Provide the (X, Y) coordinate of the cell's center where the given text is located.  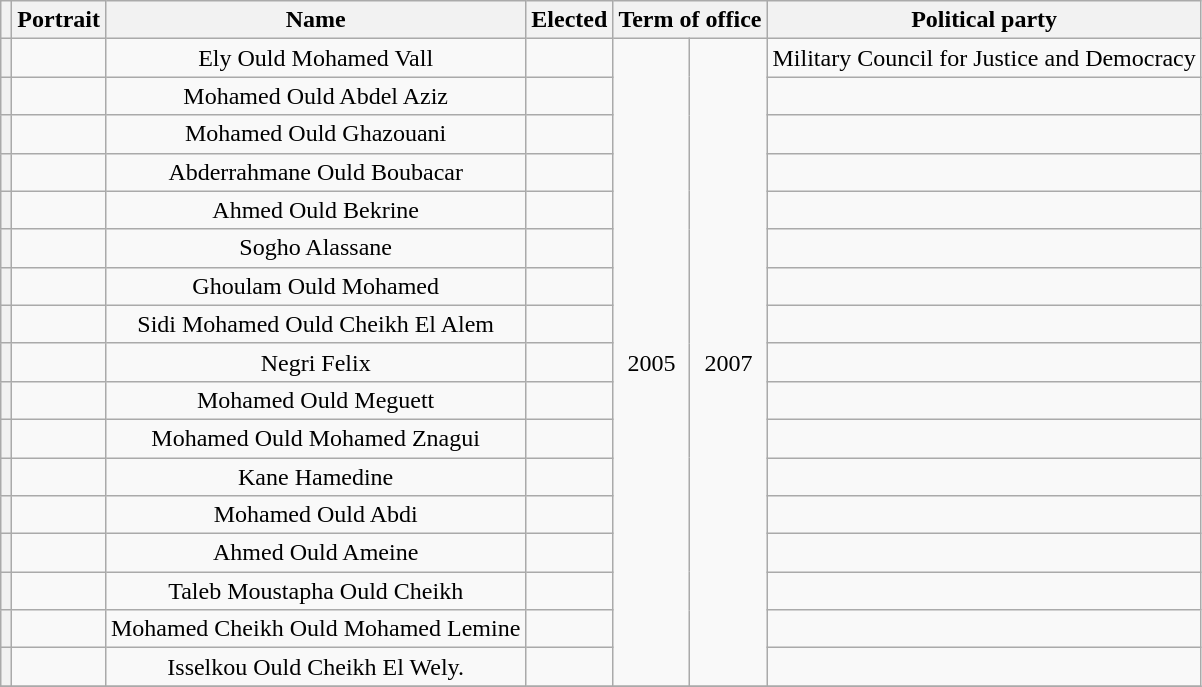
Mohamed Ould Mohamed Znagui (315, 438)
Ghoulam Ould Mohamed (315, 286)
Mohamed Ould Abdel Aziz (315, 96)
Name (315, 20)
Term of office (690, 20)
Mohamed Ould Ghazouani (315, 134)
Negri Felix (315, 362)
Abderrahmane Ould Boubacar (315, 172)
Ahmed Ould Bekrine (315, 210)
Sidi Mohamed Ould Cheikh El Alem (315, 324)
Political party (984, 20)
Military Council for Justice and Democracy (984, 58)
2005 (652, 362)
Mohamed Ould Meguett (315, 400)
Kane Hamedine (315, 477)
Taleb Moustapha Ould Cheikh (315, 591)
Portrait (59, 20)
Mohamed Ould Abdi (315, 515)
Isselkou Ould Cheikh El Wely. (315, 667)
Elected (570, 20)
Ahmed Ould Ameine (315, 553)
Mohamed Cheikh Ould Mohamed Lemine (315, 629)
2007 (728, 362)
Ely Ould Mohamed Vall (315, 58)
Sogho Alassane (315, 248)
